Determine the [X, Y] coordinate at the center of the cell enclosing the given text.  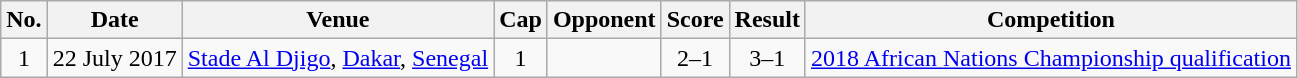
3–1 [767, 58]
Cap [521, 20]
Result [767, 20]
Date [114, 20]
2018 African Nations Championship qualification [1050, 58]
No. [24, 20]
2–1 [695, 58]
22 July 2017 [114, 58]
Competition [1050, 20]
Venue [338, 20]
Stade Al Djigo, Dakar, Senegal [338, 58]
Score [695, 20]
Opponent [604, 20]
